Detect which cell encompasses the target text, then output its (X, Y) center coordinate. 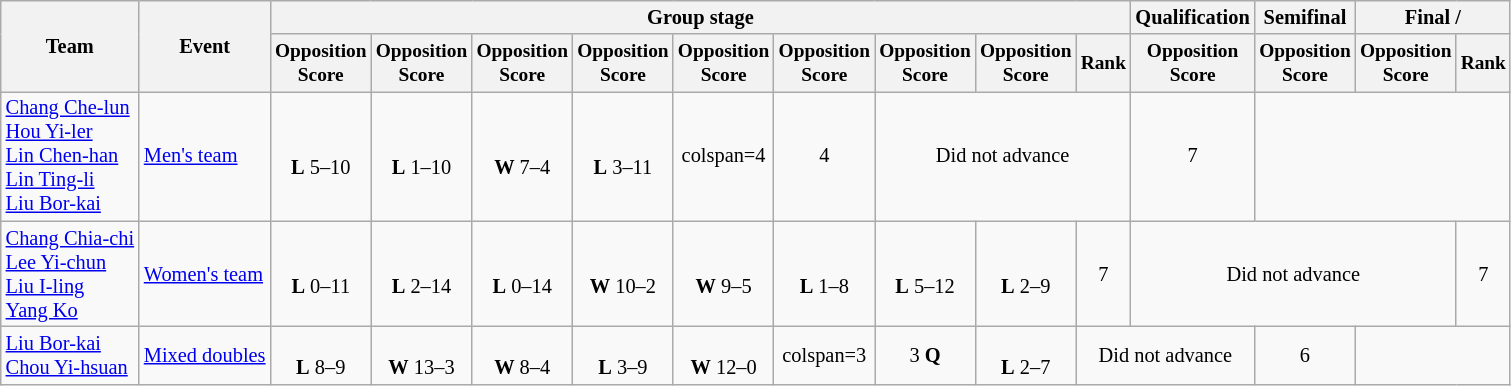
3 Q (926, 356)
Group stage (700, 17)
W 10–2 (624, 274)
W 8–4 (522, 356)
L 2–9 (1026, 274)
L 8–9 (320, 356)
Men's team (204, 156)
colspan=4 (724, 156)
Liu Bor-kaiChou Yi-hsuan (70, 356)
L 5–10 (320, 156)
Chang Che-lunHou Yi-lerLin Chen-hanLin Ting-liLiu Bor-kai (70, 156)
L 2–7 (1026, 356)
L 0–14 (522, 274)
Event (204, 46)
6 (1306, 356)
L 3–11 (624, 156)
Qualification (1193, 17)
W 12–0 (724, 356)
L 3–9 (624, 356)
Women's team (204, 274)
L 1–10 (422, 156)
Final / (1432, 17)
Chang Chia-chiLee Yi-chunLiu I-lingYang Ko (70, 274)
Team (70, 46)
L 1–8 (824, 274)
Semifinal (1306, 17)
W 13–3 (422, 356)
W 7–4 (522, 156)
4 (824, 156)
L 0–11 (320, 274)
L 2–14 (422, 274)
L 5–12 (926, 274)
W 9–5 (724, 274)
colspan=3 (824, 356)
Mixed doubles (204, 356)
